Provide the [x, y] coordinate of the cell's center where the given text is located.  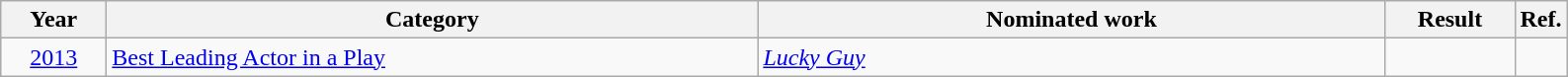
Best Leading Actor in a Play [433, 57]
Lucky Guy [1071, 57]
Ref. [1541, 20]
Nominated work [1071, 20]
Year [53, 20]
2013 [53, 57]
Category [433, 20]
Result [1450, 20]
